Locate the cell with the specified text and output its [X, Y] center coordinate. 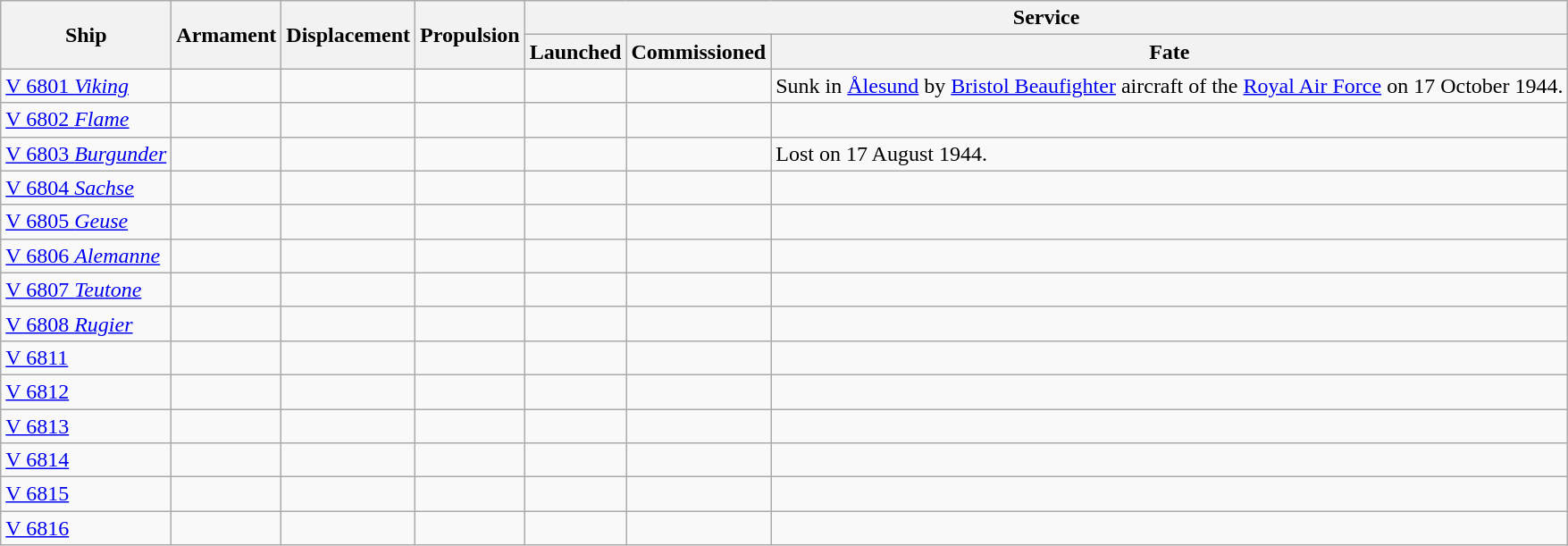
Armament [227, 35]
V 6808 Rugier [86, 323]
Lost on 17 August 1944. [1170, 154]
V 6803 Burgunder [86, 154]
V 6811 [86, 357]
Commissioned [699, 52]
Propulsion [470, 35]
V 6801 Viking [86, 86]
Launched [575, 52]
V 6802 Flame [86, 120]
Displacement [348, 35]
Fate [1170, 52]
Sunk in Ålesund by Bristol Beaufighter aircraft of the Royal Air Force on 17 October 1944. [1170, 86]
V 6813 [86, 426]
V 6816 [86, 528]
V 6804 Sachse [86, 188]
V 6805 Geuse [86, 222]
Ship [86, 35]
V 6807 Teutone [86, 290]
V 6815 [86, 494]
V 6812 [86, 391]
V 6806 Alemanne [86, 256]
V 6814 [86, 460]
Service [1046, 18]
